Find where the given text appears and provide that cell's center as [x, y] coordinate. 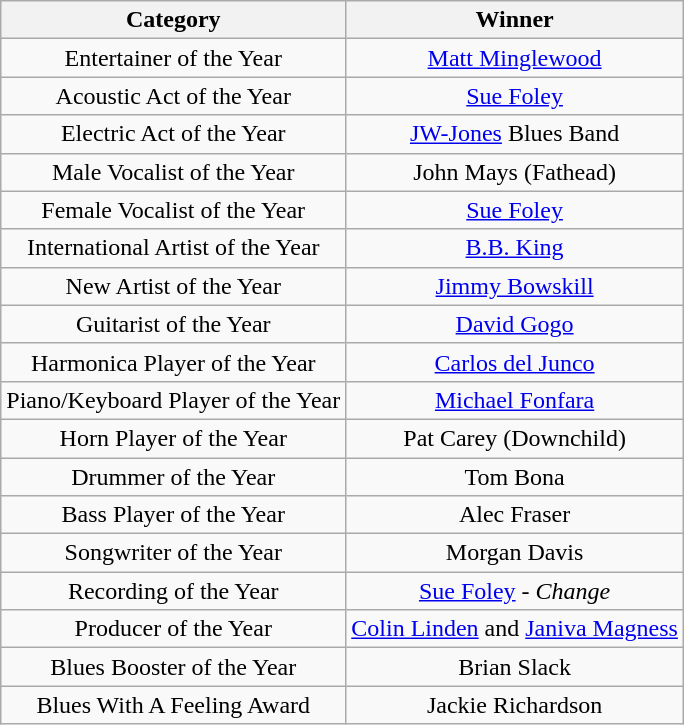
Blues With A Feeling Award [174, 705]
International Artist of the Year [174, 248]
Bass Player of the Year [174, 515]
Acoustic Act of the Year [174, 96]
Jimmy Bowskill [515, 286]
Entertainer of the Year [174, 58]
Piano/Keyboard Player of the Year [174, 400]
Michael Fonfara [515, 400]
John Mays (Fathead) [515, 172]
Category [174, 20]
Morgan Davis [515, 553]
Producer of the Year [174, 629]
Jackie Richardson [515, 705]
New Artist of the Year [174, 286]
Electric Act of the Year [174, 134]
Tom Bona [515, 477]
Female Vocalist of the Year [174, 210]
Male Vocalist of the Year [174, 172]
JW-Jones Blues Band [515, 134]
Guitarist of the Year [174, 324]
Carlos del Junco [515, 362]
Matt Minglewood [515, 58]
Brian Slack [515, 667]
Alec Fraser [515, 515]
David Gogo [515, 324]
Songwriter of the Year [174, 553]
Colin Linden and Janiva Magness [515, 629]
Pat Carey (Downchild) [515, 438]
Blues Booster of the Year [174, 667]
Recording of the Year [174, 591]
Winner [515, 20]
Harmonica Player of the Year [174, 362]
Drummer of the Year [174, 477]
Horn Player of the Year [174, 438]
B.B. King [515, 248]
Sue Foley - Change [515, 591]
